From the cell containing the given text, extract its center point as (x, y) coordinate. 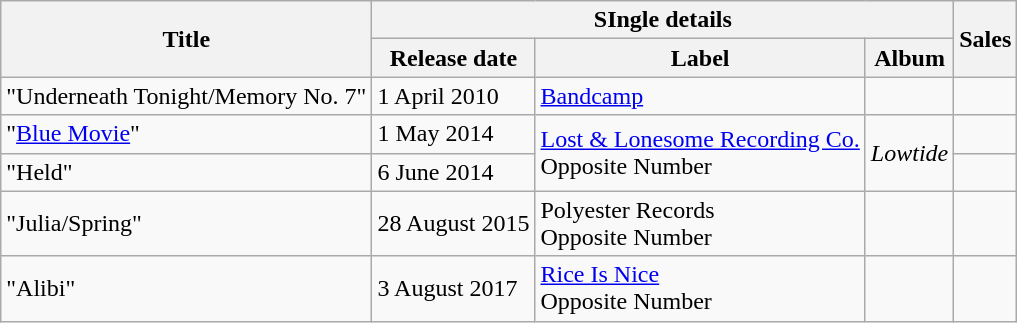
"Alibi" (186, 288)
Bandcamp (700, 96)
"Blue Movie" (186, 134)
Label (700, 58)
Sales (986, 39)
Lost & Lonesome Recording Co.Opposite Number (700, 153)
Release date (454, 58)
1 May 2014 (454, 134)
28 August 2015 (454, 224)
Rice Is NiceOpposite Number (700, 288)
6 June 2014 (454, 172)
"Julia/Spring" (186, 224)
Title (186, 39)
Lowtide (909, 153)
SIngle details (663, 20)
Album (909, 58)
3 August 2017 (454, 288)
Polyester RecordsOpposite Number (700, 224)
"Held" (186, 172)
1 April 2010 (454, 96)
"Underneath Tonight/Memory No. 7" (186, 96)
